From the cell containing the given text, extract its center point as (X, Y) coordinate. 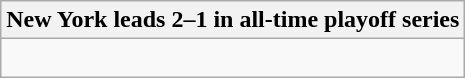
New York leads 2–1 in all-time playoff series (233, 20)
